Identify which cell holds the provided text, then report its (X, Y) central coordinate. 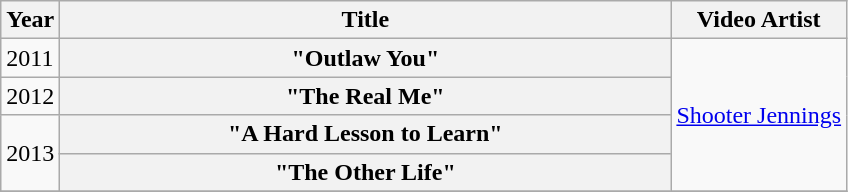
2011 (30, 58)
"Outlaw You" (366, 58)
2012 (30, 96)
2013 (30, 153)
Shooter Jennings (759, 115)
Year (30, 20)
Title (366, 20)
Video Artist (759, 20)
"The Other Life" (366, 172)
"A Hard Lesson to Learn" (366, 134)
"The Real Me" (366, 96)
